Return the (X, Y) coordinate for the center point of the cell that contains the specified text.  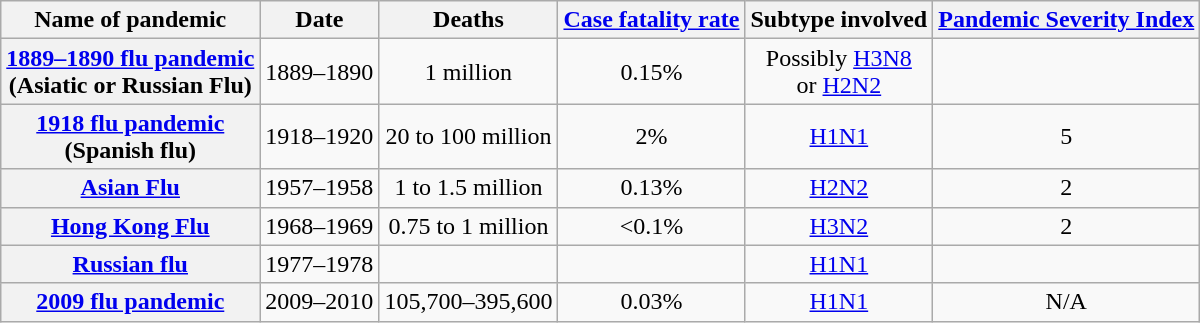
1889–1890 (320, 72)
1889–1890 flu pandemic(Asiatic or Russian Flu) (130, 72)
1977–1978 (320, 264)
Subtype involved (839, 20)
0.03% (652, 302)
0.75 to 1 million (468, 226)
Date (320, 20)
2% (652, 136)
1 to 1.5 million (468, 188)
Possibly H3N8 or H2N2 (839, 72)
N/A (1066, 302)
Name of pandemic (130, 20)
1957–1958 (320, 188)
1968–1969 (320, 226)
1918 flu pandemic(Spanish flu) (130, 136)
1 million (468, 72)
2009–2010 (320, 302)
H2N2 (839, 188)
20 to 100 million (468, 136)
<0.1% (652, 226)
H3N2 (839, 226)
105,700–395,600 (468, 302)
Pandemic Severity Index (1066, 20)
Hong Kong Flu (130, 226)
Russian flu (130, 264)
2009 flu pandemic (130, 302)
0.13% (652, 188)
Deaths (468, 20)
5 (1066, 136)
0.15% (652, 72)
1918–1920 (320, 136)
Asian Flu (130, 188)
Case fatality rate (652, 20)
